Find where the given text appears and provide that cell's center as [x, y] coordinate. 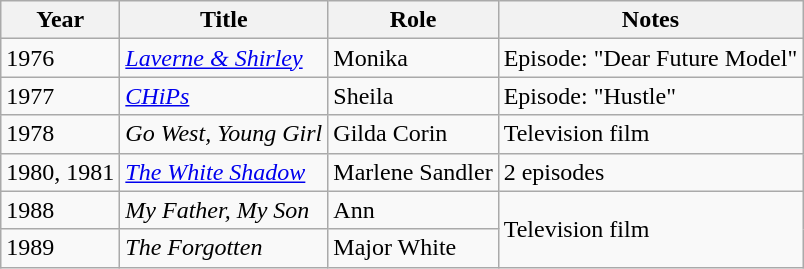
The Forgotten [224, 248]
My Father, My Son [224, 210]
Marlene Sandler [413, 172]
Notes [650, 20]
CHiPs [224, 96]
Sheila [413, 96]
1977 [60, 96]
Monika [413, 58]
1988 [60, 210]
Episode: "Dear Future Model" [650, 58]
Year [60, 20]
1976 [60, 58]
Episode: "Hustle" [650, 96]
Laverne & Shirley [224, 58]
The White Shadow [224, 172]
Title [224, 20]
1989 [60, 248]
Gilda Corin [413, 134]
Role [413, 20]
1980, 1981 [60, 172]
Major White [413, 248]
1978 [60, 134]
Ann [413, 210]
Go West, Young Girl [224, 134]
2 episodes [650, 172]
